Find where the given text appears and provide that cell's center as (X, Y) coordinate. 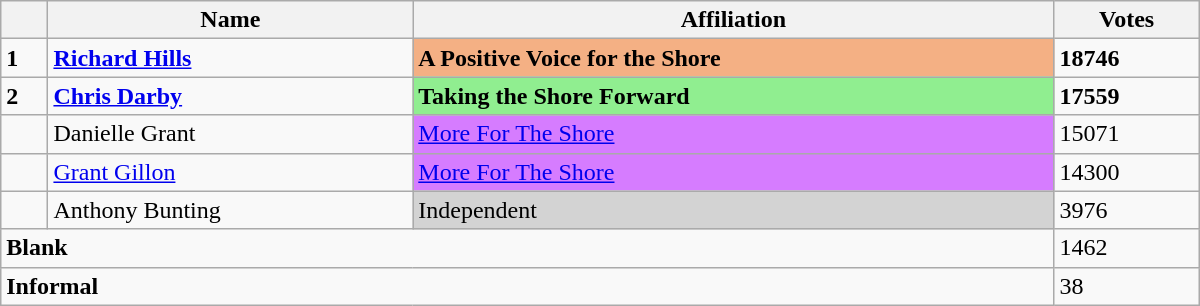
3976 (1126, 210)
17559 (1126, 96)
38 (1126, 286)
18746 (1126, 58)
Anthony Bunting (230, 210)
Independent (734, 210)
Name (230, 20)
Votes (1126, 20)
Informal (528, 286)
Taking the Shore Forward (734, 96)
A Positive Voice for the Shore (734, 58)
Affiliation (734, 20)
1462 (1126, 248)
Danielle Grant (230, 134)
Richard Hills (230, 58)
14300 (1126, 172)
Blank (528, 248)
2 (24, 96)
Grant Gillon (230, 172)
15071 (1126, 134)
Chris Darby (230, 96)
1 (24, 58)
